Capture the cell that displays the provided text and extract its (X, Y) central coordinate. 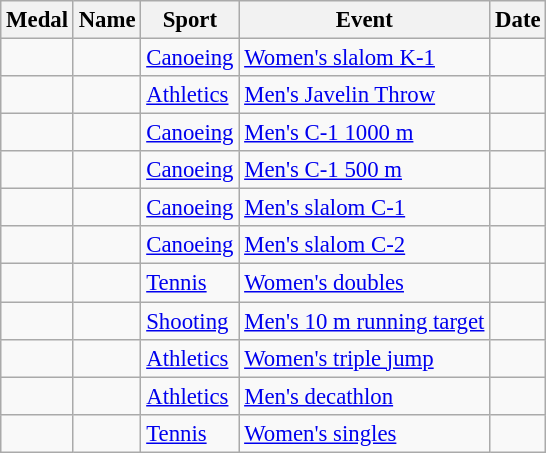
Men's Javelin Throw (364, 95)
Sport (190, 20)
Name (107, 20)
Date (518, 20)
Men's decathlon (364, 396)
Men's slalom C-2 (364, 245)
Women's singles (364, 433)
Men's C-1 500 m (364, 170)
Event (364, 20)
Women's slalom K-1 (364, 58)
Men's slalom C-1 (364, 208)
Men's 10 m running target (364, 321)
Medal (38, 20)
Women's triple jump (364, 358)
Shooting (190, 321)
Women's doubles (364, 283)
Men's C-1 1000 m (364, 133)
